Extract the (X, Y) coordinate from the center of the cell holding the provided text.  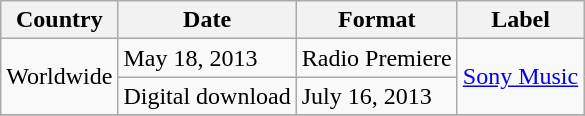
Format (376, 20)
Country (60, 20)
Date (207, 20)
July 16, 2013 (376, 96)
May 18, 2013 (207, 58)
Worldwide (60, 77)
Digital download (207, 96)
Radio Premiere (376, 58)
Label (520, 20)
Sony Music (520, 77)
